Detect which cell encompasses the target text, then output its (X, Y) center coordinate. 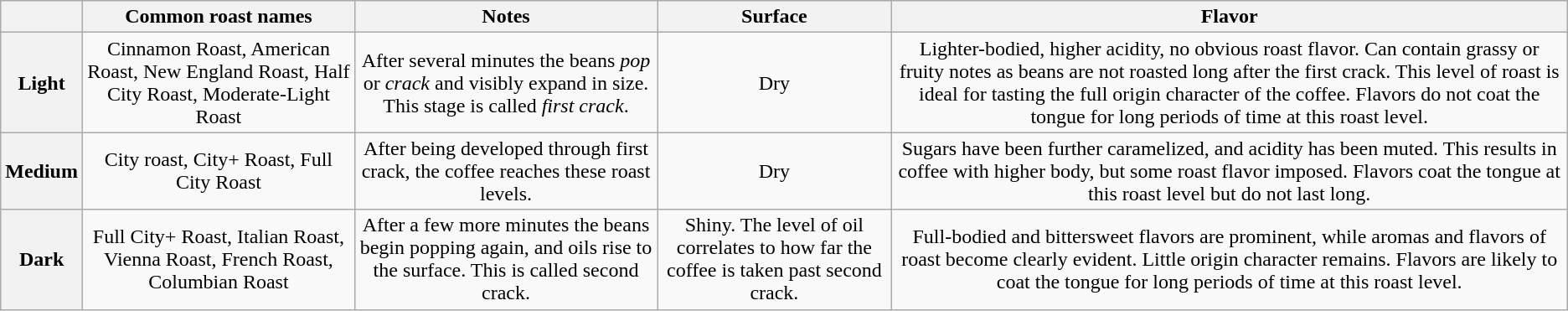
Surface (775, 17)
Common roast names (218, 17)
Medium (42, 171)
Shiny. The level of oil correlates to how far the coffee is taken past second crack. (775, 260)
City roast, City+ Roast, Full City Roast (218, 171)
After a few more minutes the beans begin popping again, and oils rise to the surface. This is called second crack. (506, 260)
Full City+ Roast, Italian Roast, Vienna Roast, French Roast, Columbian Roast (218, 260)
After being developed through first crack, the coffee reaches these roast levels. (506, 171)
Flavor (1230, 17)
Cinnamon Roast, American Roast, New England Roast, Half City Roast, Moderate-Light Roast (218, 82)
Dark (42, 260)
Notes (506, 17)
Light (42, 82)
After several minutes the beans pop or crack and visibly expand in size. This stage is called first crack. (506, 82)
